Output the (x, y) coordinate of the center of the cell containing the given text.  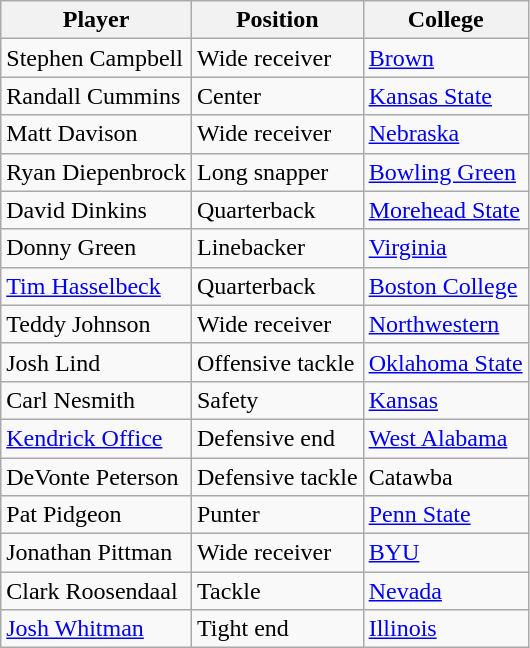
Oklahoma State (446, 362)
Kansas (446, 400)
Defensive end (277, 438)
Josh Lind (96, 362)
Stephen Campbell (96, 58)
Tight end (277, 629)
Illinois (446, 629)
David Dinkins (96, 210)
Jonathan Pittman (96, 553)
Ryan Diepenbrock (96, 172)
Josh Whitman (96, 629)
Pat Pidgeon (96, 515)
Northwestern (446, 324)
BYU (446, 553)
Safety (277, 400)
Nevada (446, 591)
Matt Davison (96, 134)
Donny Green (96, 248)
Boston College (446, 286)
Kansas State (446, 96)
Morehead State (446, 210)
College (446, 20)
Brown (446, 58)
Position (277, 20)
Bowling Green (446, 172)
Defensive tackle (277, 477)
Catawba (446, 477)
Punter (277, 515)
West Alabama (446, 438)
DeVonte Peterson (96, 477)
Carl Nesmith (96, 400)
Long snapper (277, 172)
Player (96, 20)
Tim Hasselbeck (96, 286)
Center (277, 96)
Clark Roosendaal (96, 591)
Virginia (446, 248)
Linebacker (277, 248)
Offensive tackle (277, 362)
Penn State (446, 515)
Teddy Johnson (96, 324)
Randall Cummins (96, 96)
Tackle (277, 591)
Nebraska (446, 134)
Kendrick Office (96, 438)
